Find where the given text appears and provide that cell's center as [X, Y] coordinate. 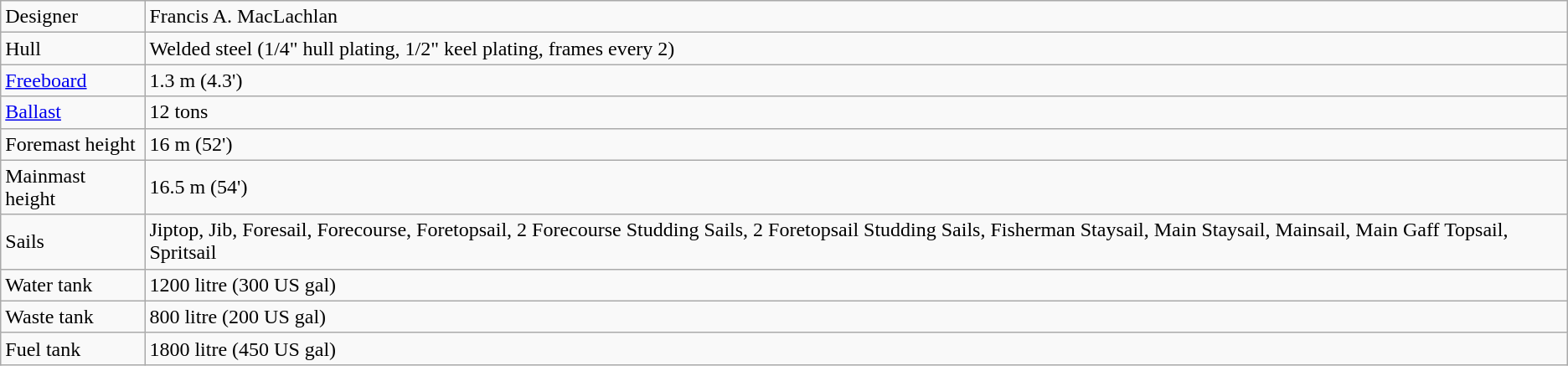
Fuel tank [73, 348]
Francis A. MacLachlan [856, 17]
1800 litre (450 US gal) [856, 348]
1.3 m (4.3') [856, 80]
Ballast [73, 112]
800 litre (200 US gal) [856, 317]
16 m (52') [856, 144]
Mainmast height [73, 188]
Sails [73, 241]
Foremast height [73, 144]
Hull [73, 49]
16.5 m (54') [856, 188]
12 tons [856, 112]
1200 litre (300 US gal) [856, 285]
Water tank [73, 285]
Freeboard [73, 80]
Waste tank [73, 317]
Designer [73, 17]
Welded steel (1/4" hull plating, 1/2" keel plating, frames every 2) [856, 49]
